Determine the (X, Y) coordinate at the center of the cell enclosing the given text.  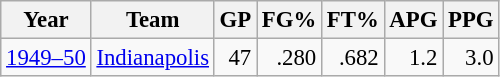
1.2 (414, 58)
FT% (354, 20)
Year (46, 20)
PPG (471, 20)
Team (152, 20)
.280 (290, 58)
FG% (290, 20)
Indianapolis (152, 58)
47 (235, 58)
APG (414, 20)
.682 (354, 58)
GP (235, 20)
3.0 (471, 58)
1949–50 (46, 58)
